Extract the [X, Y] coordinate from the center of the cell holding the provided text.  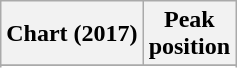
Chart (2017) [72, 34]
Peakposition [189, 34]
